Pinpoint the cell where the given text exists, returning its [X, Y] midpoint coordinate. 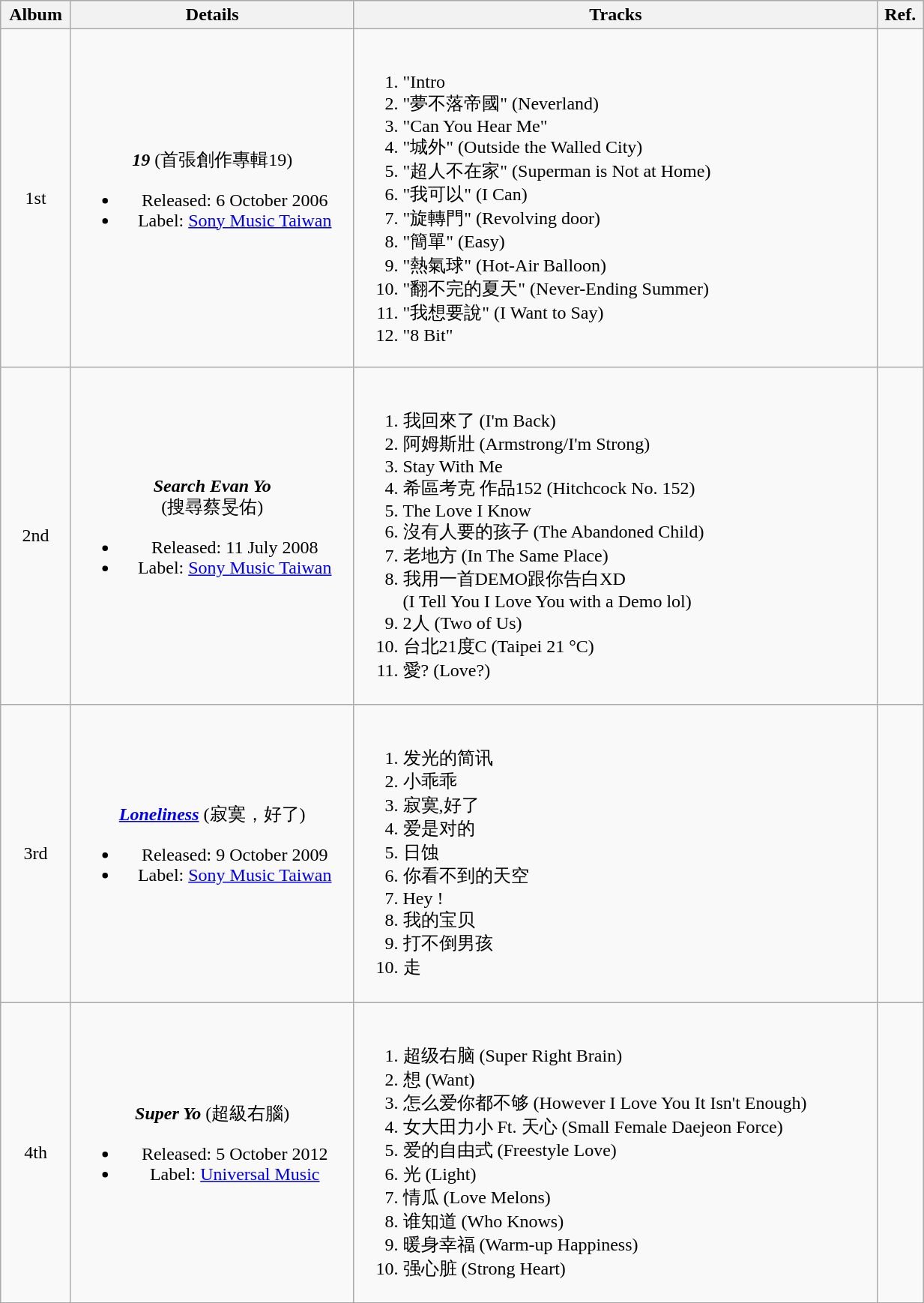
3rd [36, 853]
发光的简讯小乖乖寂寞,好了爱是对的日蚀你看不到的天空Hey !我的宝贝打不倒男孩走 [616, 853]
1st [36, 198]
Super Yo (超級右腦)Released: 5 October 2012Label: Universal Music [212, 1152]
Details [212, 15]
Ref. [901, 15]
Tracks [616, 15]
Album [36, 15]
4th [36, 1152]
2nd [36, 535]
Loneliness (寂寞，好了)Released: 9 October 2009Label: Sony Music Taiwan [212, 853]
19 (首張創作專輯19)Released: 6 October 2006Label: Sony Music Taiwan [212, 198]
Search Evan Yo (搜尋蔡旻佑)Released: 11 July 2008Label: Sony Music Taiwan [212, 535]
